Detect which cell encompasses the target text, then output its (x, y) center coordinate. 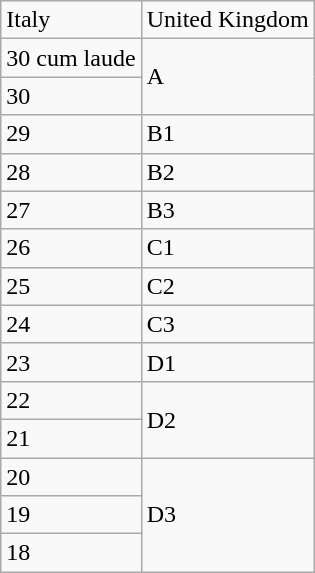
21 (71, 438)
28 (71, 172)
23 (71, 362)
B1 (228, 134)
Italy (71, 20)
27 (71, 210)
D1 (228, 362)
25 (71, 286)
D2 (228, 419)
29 (71, 134)
A (228, 77)
B3 (228, 210)
C3 (228, 324)
22 (71, 400)
C1 (228, 248)
30 (71, 96)
D3 (228, 515)
20 (71, 477)
C2 (228, 286)
30 cum laude (71, 58)
26 (71, 248)
United Kingdom (228, 20)
B2 (228, 172)
24 (71, 324)
18 (71, 553)
19 (71, 515)
